Capture the cell that displays the provided text and extract its (X, Y) central coordinate. 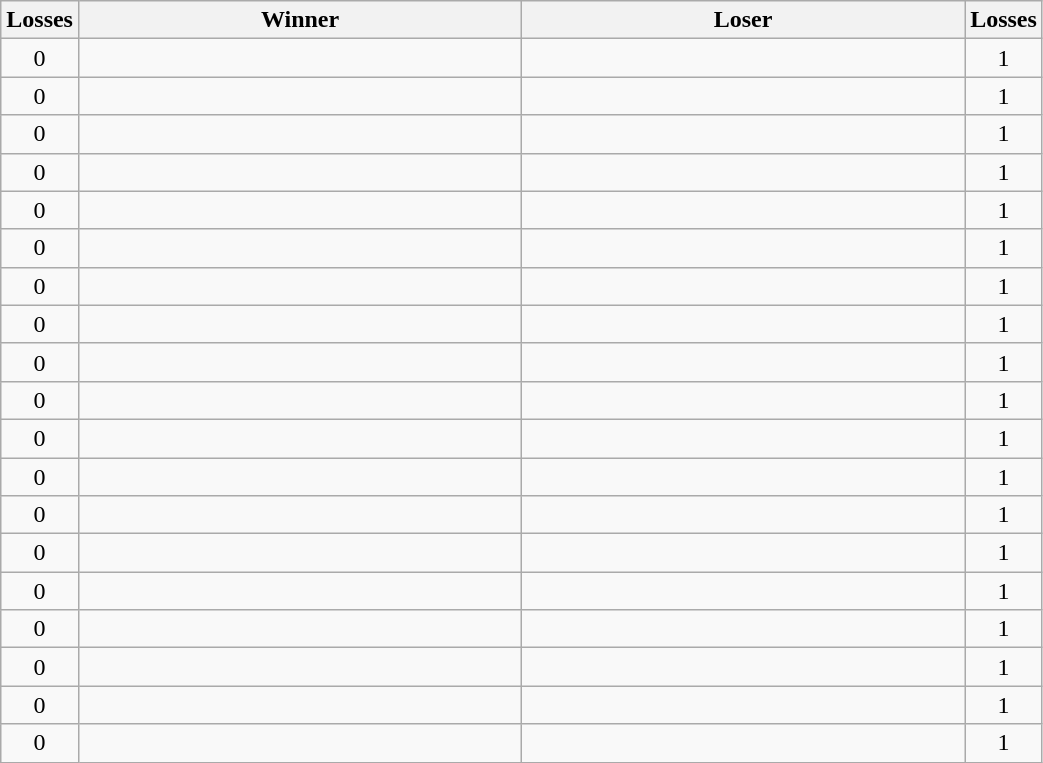
Winner (300, 20)
Loser (744, 20)
